From the cell containing the given text, extract its center point as [x, y] coordinate. 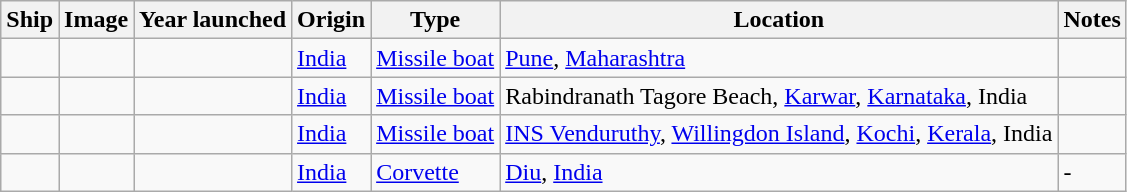
Year launched [213, 20]
INS Venduruthy, Willingdon Island, Kochi, Kerala, India [779, 134]
Location [779, 20]
Corvette [436, 172]
Ship [30, 20]
- [1092, 172]
Origin [332, 20]
Diu, India [779, 172]
Notes [1092, 20]
Rabindranath Tagore Beach, Karwar, Karnataka, India [779, 96]
Image [96, 20]
Type [436, 20]
Pune, Maharashtra [779, 58]
